Extract the [x, y] coordinate from the center of the cell holding the provided text.  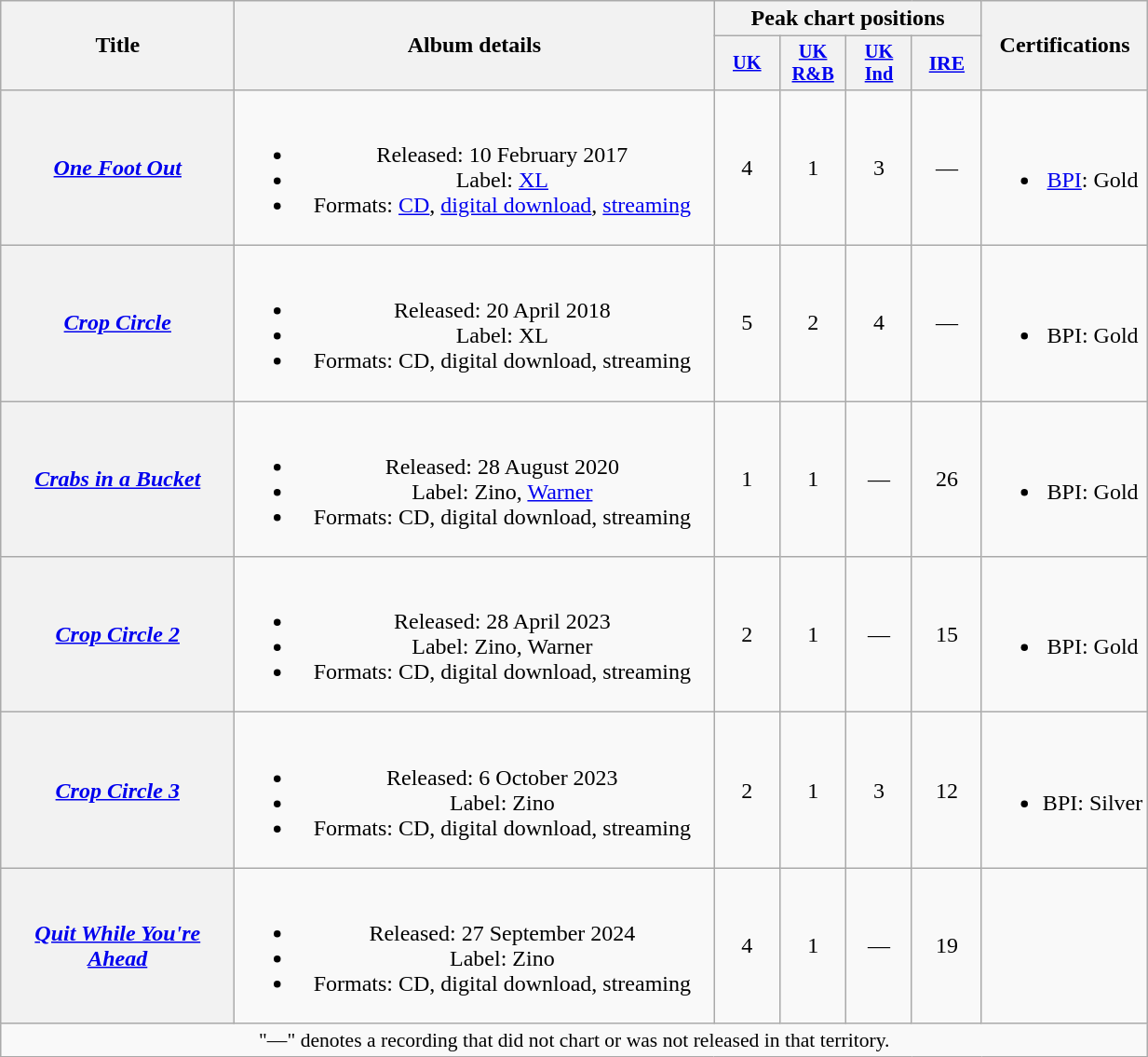
Crop Circle 3 [117, 790]
Title [117, 46]
Crabs in a Bucket [117, 479]
UKInd [879, 63]
Released: 20 April 2018Label: XLFormats: CD, digital download, streaming [475, 324]
BPI: Silver [1064, 790]
IRE [946, 63]
12 [946, 790]
Released: 6 October 2023Label: ZinoFormats: CD, digital download, streaming [475, 790]
UKR&B [814, 63]
UK [747, 63]
Quit While You're Ahead [117, 946]
"—" denotes a recording that did not chart or was not released in that territory. [574, 1040]
Released: 27 September 2024Label: ZinoFormats: CD, digital download, streaming [475, 946]
Peak chart positions [847, 19]
Certifications [1064, 46]
Crop Circle [117, 324]
26 [946, 479]
Released: 10 February 2017Label: XLFormats: CD, digital download, streaming [475, 168]
Released: 28 August 2020Label: Zino, WarnerFormats: CD, digital download, streaming [475, 479]
15 [946, 635]
19 [946, 946]
Crop Circle 2 [117, 635]
Album details [475, 46]
Released: 28 April 2023Label: Zino, WarnerFormats: CD, digital download, streaming [475, 635]
One Foot Out [117, 168]
5 [747, 324]
